Identify which cell holds the provided text, then report its (x, y) central coordinate. 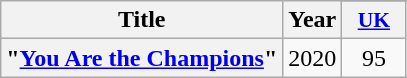
"You Are the Champions" (142, 58)
2020 (312, 58)
Title (142, 20)
UK (374, 20)
95 (374, 58)
Year (312, 20)
